Output the [X, Y] coordinate of the center of the cell containing the given text.  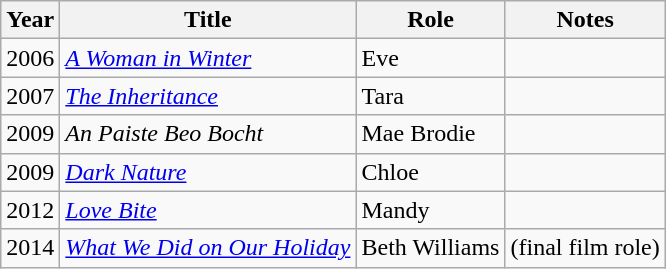
Eve [430, 58]
What We Did on Our Holiday [208, 248]
A Woman in Winter [208, 58]
Chloe [430, 172]
Mandy [430, 210]
Tara [430, 96]
(final film role) [585, 248]
Year [30, 20]
2012 [30, 210]
Love Bite [208, 210]
Beth Williams [430, 248]
Notes [585, 20]
An Paiste Beo Bocht [208, 134]
Title [208, 20]
Mae Brodie [430, 134]
Role [430, 20]
Dark Nature [208, 172]
2006 [30, 58]
2007 [30, 96]
The Inheritance [208, 96]
2014 [30, 248]
